Scan for the cell matching the given text and deliver its [X, Y] coordinate at center. 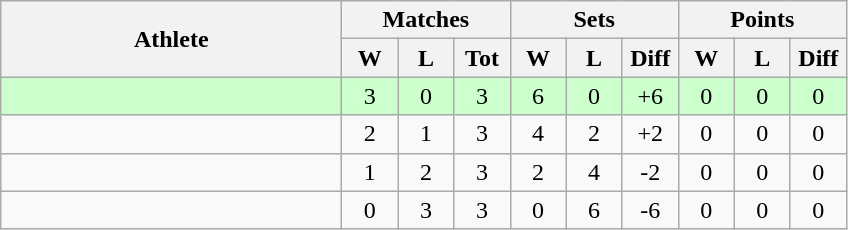
+2 [650, 134]
-6 [650, 210]
Athlete [172, 39]
Points [762, 20]
Sets [594, 20]
Tot [482, 58]
Matches [426, 20]
+6 [650, 96]
-2 [650, 172]
